Return the [x, y] coordinate for the center point of the cell that contains the specified text.  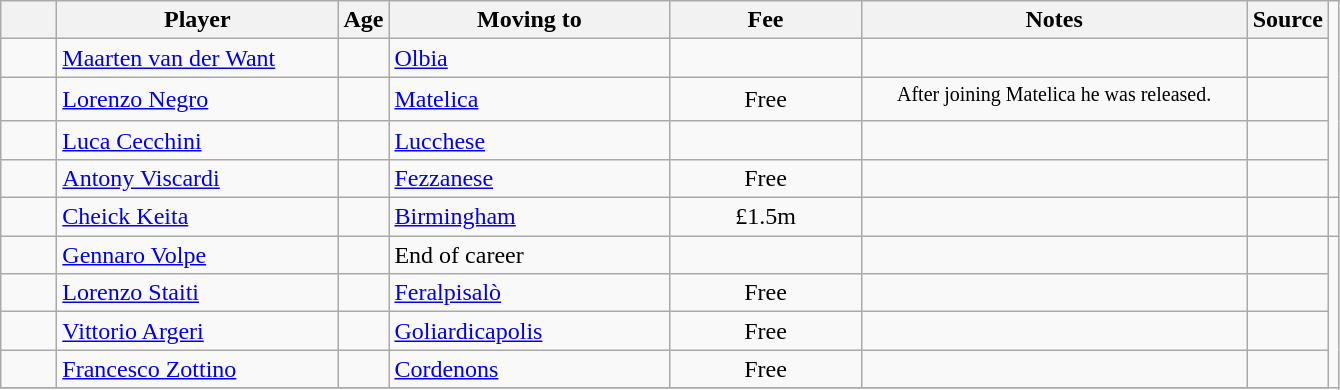
Olbia [530, 58]
Francesco Zottino [198, 369]
£1.5m [766, 217]
Moving to [530, 20]
End of career [530, 255]
Antony Viscardi [198, 178]
Fezzanese [530, 178]
After joining Matelica he was released. [1054, 100]
Feralpisalò [530, 293]
Notes [1054, 20]
Fee [766, 20]
Source [1288, 20]
Luca Cecchini [198, 140]
Age [364, 20]
Cordenons [530, 369]
Gennaro Volpe [198, 255]
Lorenzo Staiti [198, 293]
Matelica [530, 100]
Lorenzo Negro [198, 100]
Cheick Keita [198, 217]
Vittorio Argeri [198, 331]
Lucchese [530, 140]
Maarten van der Want [198, 58]
Player [198, 20]
Goliardicapolis [530, 331]
Birmingham [530, 217]
